Output the [x, y] coordinate of the center of the cell containing the given text.  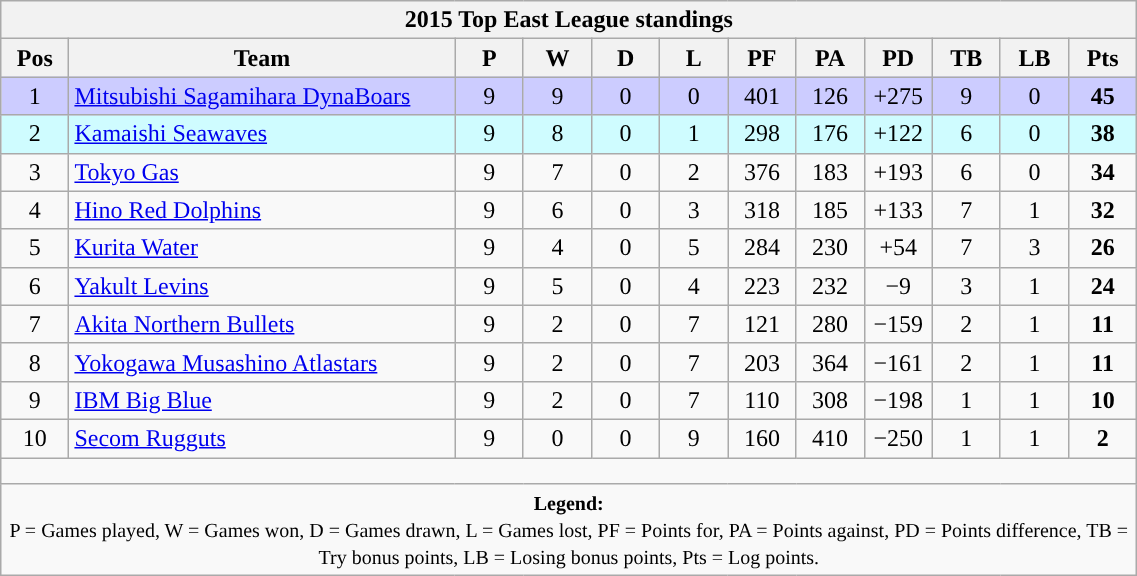
−250 [898, 438]
−198 [898, 400]
PA [830, 58]
32 [1103, 210]
IBM Big Blue [262, 400]
401 [762, 96]
34 [1103, 172]
+133 [898, 210]
Team [262, 58]
126 [830, 96]
121 [762, 324]
38 [1103, 134]
PF [762, 58]
Secom Rugguts [262, 438]
Akita Northern Bullets [262, 324]
308 [830, 400]
Hino Red Dolphins [262, 210]
Tokyo Gas [262, 172]
110 [762, 400]
24 [1103, 286]
284 [762, 248]
364 [830, 362]
LB [1034, 58]
+193 [898, 172]
223 [762, 286]
Kamaishi Seawaves [262, 134]
232 [830, 286]
2015 Top East League standings [569, 20]
Kurita Water [262, 248]
160 [762, 438]
Yokogawa Musashino Atlastars [262, 362]
376 [762, 172]
L [694, 58]
318 [762, 210]
+54 [898, 248]
26 [1103, 248]
183 [830, 172]
Pos [35, 58]
203 [762, 362]
−161 [898, 362]
298 [762, 134]
W [557, 58]
410 [830, 438]
230 [830, 248]
−9 [898, 286]
TB [966, 58]
Yakult Levins [262, 286]
PD [898, 58]
−159 [898, 324]
D [625, 58]
176 [830, 134]
Pts [1103, 58]
Mitsubishi Sagamihara DynaBoars [262, 96]
280 [830, 324]
45 [1103, 96]
P [489, 58]
185 [830, 210]
+275 [898, 96]
+122 [898, 134]
